For the text-containing cell, return its midpoint in [x, y] coordinate format. 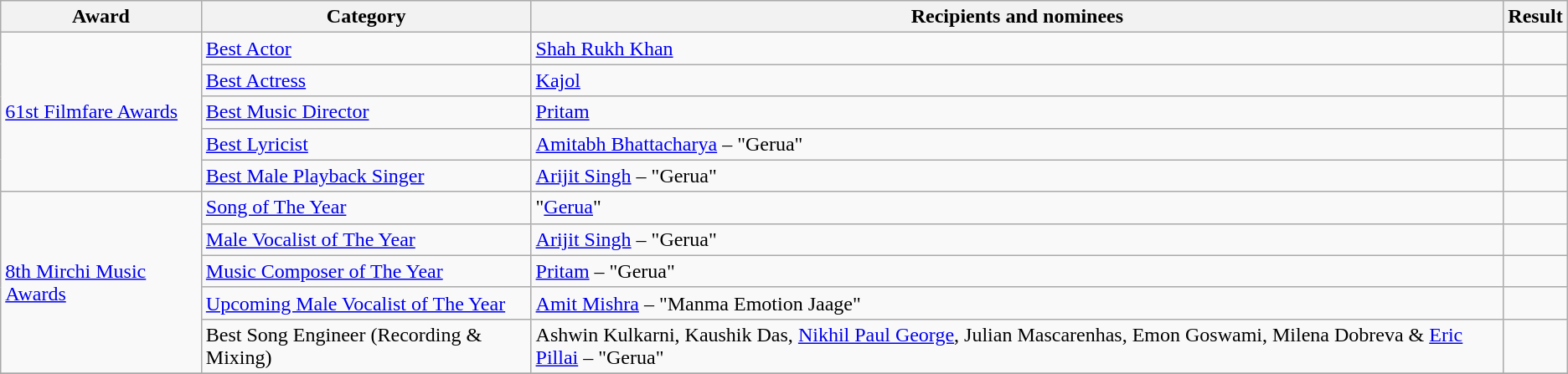
Amitabh Bhattacharya – "Gerua" [1017, 144]
Song of The Year [366, 207]
8th Mirchi Music Awards [101, 283]
Male Vocalist of The Year [366, 239]
Result [1535, 17]
Ashwin Kulkarni, Kaushik Das, Nikhil Paul George, Julian Mascarenhas, Emon Goswami, Milena Dobreva & Eric Pillai – "Gerua" [1017, 346]
Shah Rukh Khan [1017, 49]
Upcoming Male Vocalist of The Year [366, 303]
Recipients and nominees [1017, 17]
"Gerua" [1017, 207]
Category [366, 17]
Music Composer of The Year [366, 271]
Amit Mishra – "Manma Emotion Jaage" [1017, 303]
Best Song Engineer (Recording & Mixing) [366, 346]
Pritam – "Gerua" [1017, 271]
Kajol [1017, 80]
Best Actress [366, 80]
Best Male Playback Singer [366, 176]
Best Music Director [366, 112]
61st Filmfare Awards [101, 112]
Pritam [1017, 112]
Best Lyricist [366, 144]
Award [101, 17]
Best Actor [366, 49]
